Search for the cell housing the specified text and yield its [X, Y] center coordinate. 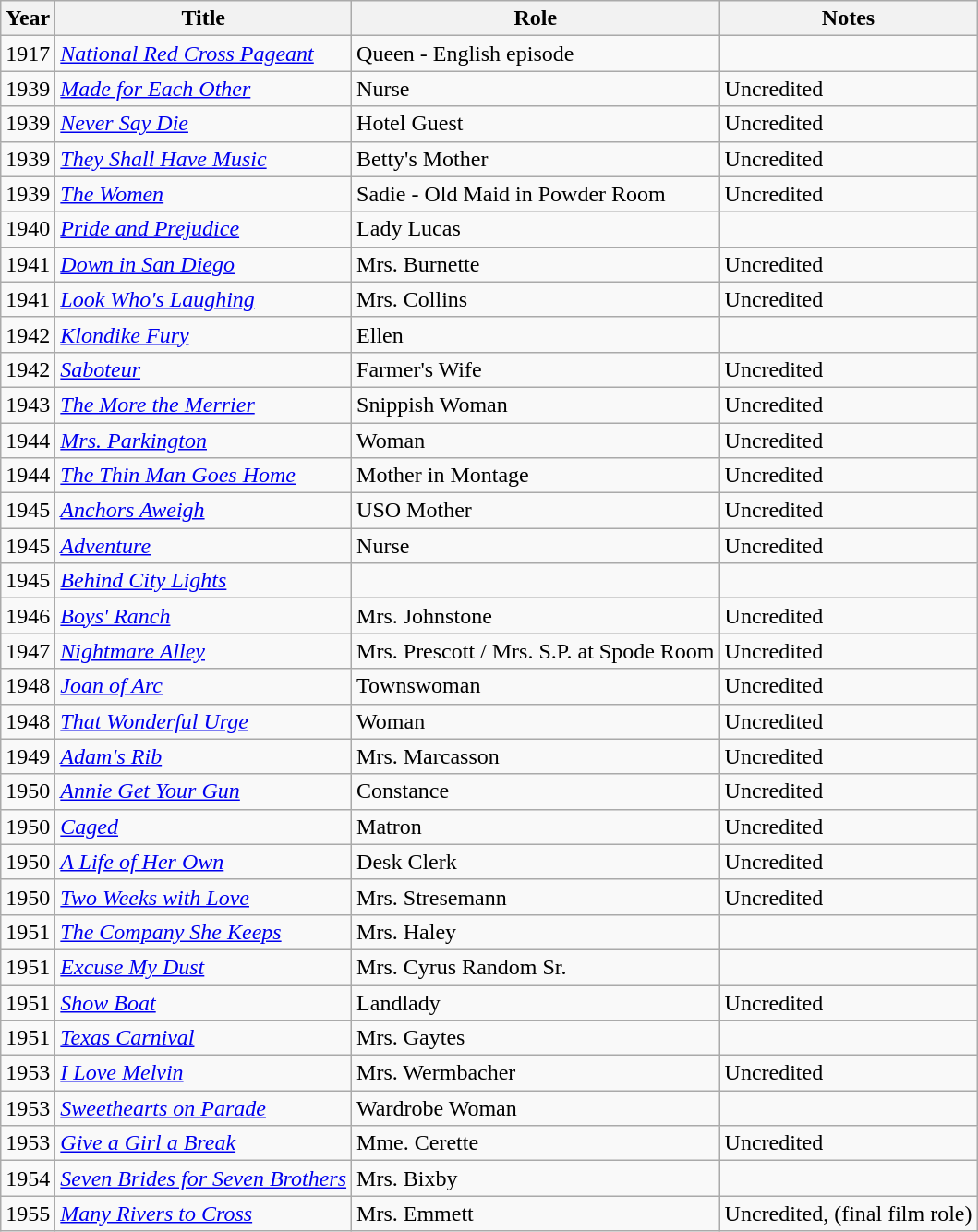
Notes [848, 18]
Joan of Arc [203, 686]
Year [28, 18]
1949 [28, 756]
Mrs. Emmett [536, 1214]
Lady Lucas [536, 229]
Mrs. Johnstone [536, 616]
Matron [536, 827]
Mrs. Gaytes [536, 1038]
Mrs. Marcasson [536, 756]
Nightmare Alley [203, 651]
Never Say Die [203, 124]
Klondike Fury [203, 334]
Excuse My Dust [203, 967]
Many Rivers to Cross [203, 1214]
Texas Carnival [203, 1038]
Mrs. Haley [536, 932]
Caged [203, 827]
1954 [28, 1178]
Down in San Diego [203, 264]
Mrs. Prescott / Mrs. S.P. at Spode Room [536, 651]
Uncredited, (final film role) [848, 1214]
Hotel Guest [536, 124]
Two Weeks with Love [203, 897]
Wardrobe Woman [536, 1108]
Sweethearts on Parade [203, 1108]
The Thin Man Goes Home [203, 476]
The Women [203, 194]
Ellen [536, 334]
Adventure [203, 546]
Mme. Cerette [536, 1143]
Snippish Woman [536, 405]
Seven Brides for Seven Brothers [203, 1178]
Give a Girl a Break [203, 1143]
Townswoman [536, 686]
Show Boat [203, 1002]
1955 [28, 1214]
Betty's Mother [536, 159]
Annie Get Your Gun [203, 791]
They Shall Have Music [203, 159]
1946 [28, 616]
Saboteur [203, 369]
Sadie - Old Maid in Powder Room [536, 194]
Mother in Montage [536, 476]
Mrs. Wermbacher [536, 1073]
Mrs. Cyrus Random Sr. [536, 967]
Mrs. Stresemann [536, 897]
Farmer's Wife [536, 369]
Mrs. Burnette [536, 264]
Desk Clerk [536, 862]
Pride and Prejudice [203, 229]
National Red Cross Pageant [203, 54]
USO Mother [536, 511]
Mrs. Collins [536, 299]
Title [203, 18]
Behind City Lights [203, 581]
A Life of Her Own [203, 862]
1943 [28, 405]
Landlady [536, 1002]
The More the Merrier [203, 405]
Mrs. Parkington [203, 441]
Constance [536, 791]
Anchors Aweigh [203, 511]
1940 [28, 229]
Adam's Rib [203, 756]
The Company She Keeps [203, 932]
Look Who's Laughing [203, 299]
Made for Each Other [203, 89]
1947 [28, 651]
Queen - English episode [536, 54]
I Love Melvin [203, 1073]
Mrs. Bixby [536, 1178]
Role [536, 18]
Boys' Ranch [203, 616]
1917 [28, 54]
That Wonderful Urge [203, 721]
